For the text-containing cell, return its midpoint in [X, Y] coordinate format. 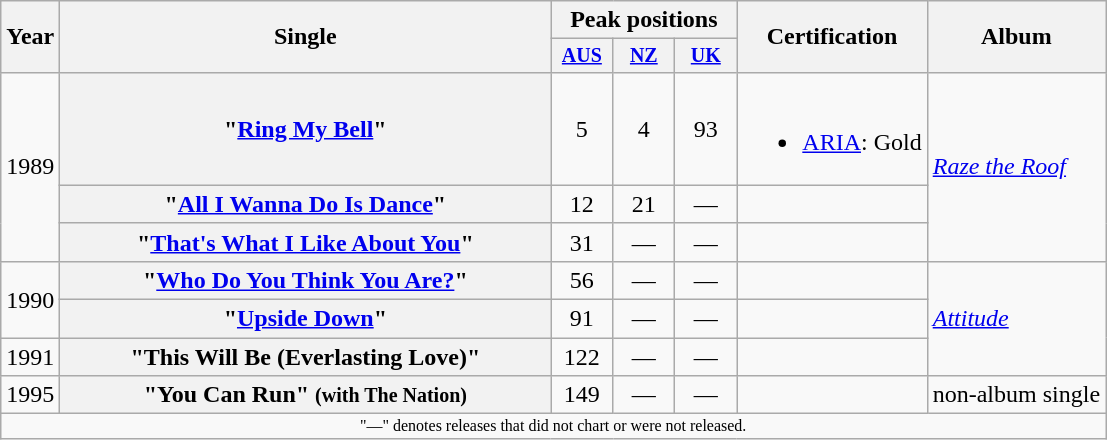
1989 [30, 166]
"You Can Run" (with The Nation) [306, 395]
Certification [832, 37]
non-album single [1016, 395]
"This Will Be (Everlasting Love)" [306, 357]
Peak positions [644, 20]
Album [1016, 37]
149 [582, 395]
Raze the Roof [1016, 166]
93 [706, 128]
122 [582, 357]
Attitude [1016, 318]
"Upside Down" [306, 319]
ARIA: Gold [832, 128]
1995 [30, 395]
56 [582, 280]
NZ [644, 56]
"Who Do You Think You Are?" [306, 280]
5 [582, 128]
12 [582, 204]
"Ring My Bell" [306, 128]
31 [582, 242]
91 [582, 319]
21 [644, 204]
"All I Wanna Do Is Dance" [306, 204]
"—" denotes releases that did not chart or were not released. [554, 426]
4 [644, 128]
Single [306, 37]
UK [706, 56]
"That's What I Like About You" [306, 242]
1990 [30, 299]
Year [30, 37]
AUS [582, 56]
1991 [30, 357]
